Search for the cell housing the specified text and yield its [X, Y] center coordinate. 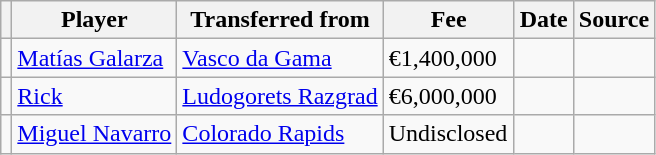
€6,000,000 [448, 96]
Source [614, 20]
Undisclosed [448, 134]
Fee [448, 20]
Matías Galarza [94, 58]
Transferred from [280, 20]
Date [544, 20]
Player [94, 20]
€1,400,000 [448, 58]
Ludogorets Razgrad [280, 96]
Colorado Rapids [280, 134]
Miguel Navarro [94, 134]
Rick [94, 96]
Vasco da Gama [280, 58]
